Search for the cell housing the specified text and yield its [X, Y] center coordinate. 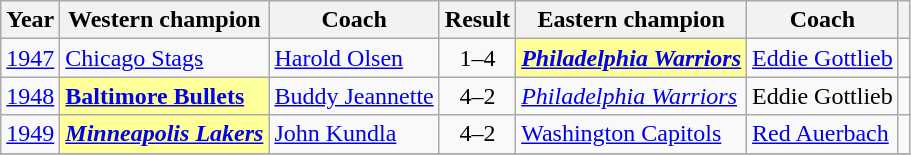
Year [30, 20]
1–4 [477, 58]
John Kundla [354, 134]
Baltimore Bullets [164, 96]
Washington Capitols [632, 134]
Minneapolis Lakers [164, 134]
1949 [30, 134]
Eastern champion [632, 20]
Red Auerbach [823, 134]
Buddy Jeannette [354, 96]
Result [477, 20]
Chicago Stags [164, 58]
Western champion [164, 20]
1948 [30, 96]
Harold Olsen [354, 58]
1947 [30, 58]
